Pinpoint the cell where the given text exists, returning its [X, Y] midpoint coordinate. 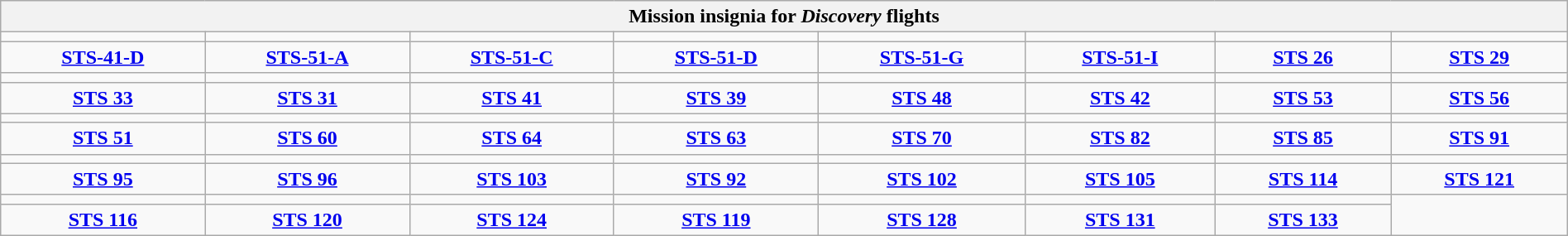
STS 95 [103, 179]
STS 53 [1303, 98]
STS 119 [716, 219]
STS 41 [511, 98]
STS 103 [511, 179]
Mission insignia for Discovery flights [784, 17]
STS 63 [716, 138]
STS 124 [511, 219]
STS-51-D [716, 57]
STS 42 [1120, 98]
STS 26 [1303, 57]
STS 133 [1303, 219]
STS 121 [1479, 179]
STS 105 [1120, 179]
STS 29 [1479, 57]
STS-41-D [103, 57]
STS 116 [103, 219]
STS 82 [1120, 138]
STS-51-C [511, 57]
STS-51-I [1120, 57]
STS 128 [921, 219]
STS 96 [308, 179]
STS 60 [308, 138]
STS 33 [103, 98]
STS 92 [716, 179]
STS 91 [1479, 138]
STS 70 [921, 138]
STS-51-G [921, 57]
STS 85 [1303, 138]
STS-51-A [308, 57]
STS 31 [308, 98]
STS 51 [103, 138]
STS 114 [1303, 179]
STS 102 [921, 179]
STS 120 [308, 219]
STS 64 [511, 138]
STS 131 [1120, 219]
STS 56 [1479, 98]
STS 39 [716, 98]
STS 48 [921, 98]
